Output the [x, y] coordinate of the center of the cell containing the given text.  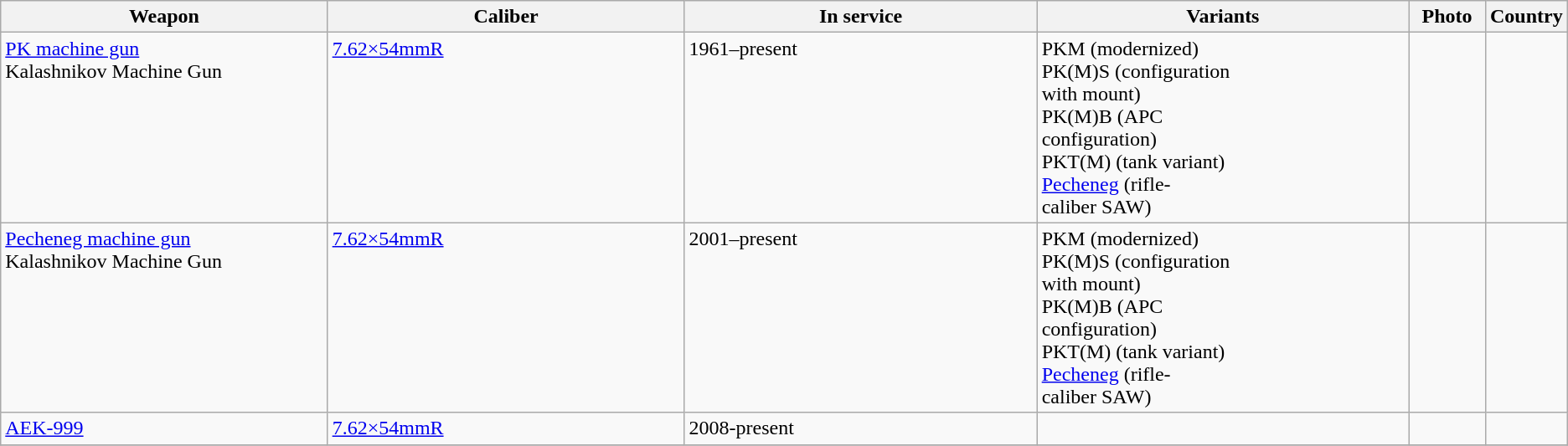
2001–present [861, 318]
Caliber [506, 17]
Photo [1447, 17]
In service [861, 17]
Pecheneg machine gunKalashnikov Machine Gun [164, 318]
Variants [1223, 17]
Weapon [164, 17]
PK machine gunKalashnikov Machine Gun [164, 127]
1961–present [861, 127]
Country [1526, 17]
AEK-999 [164, 428]
2008-present [861, 428]
